Search for the cell housing the specified text and yield its [x, y] center coordinate. 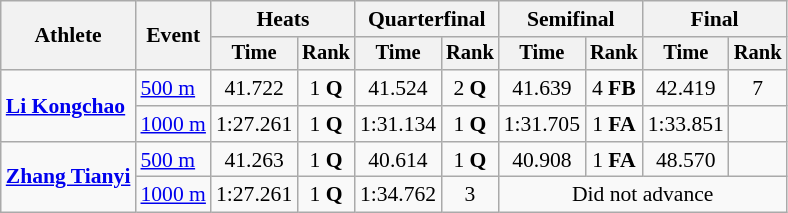
Event [172, 36]
4 FB [614, 88]
41.263 [254, 160]
Zhang Tianyi [68, 178]
7 [758, 88]
40.908 [542, 160]
Li Kongchao [68, 106]
2 Q [470, 88]
42.419 [686, 88]
Heats [283, 19]
Semifinal [571, 19]
41.722 [254, 88]
41.524 [398, 88]
1:31.705 [542, 124]
1:34.762 [398, 195]
1:33.851 [686, 124]
40.614 [398, 160]
3 [470, 195]
Final [715, 19]
Quarterfinal [427, 19]
48.570 [686, 160]
1:31.134 [398, 124]
Did not advance [643, 195]
Athlete [68, 36]
41.639 [542, 88]
